Pinpoint the cell where the given text exists, returning its (X, Y) midpoint coordinate. 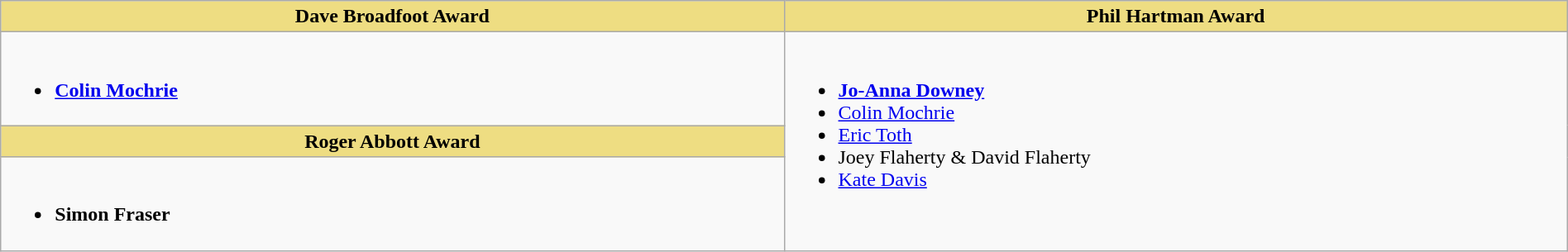
Dave Broadfoot Award (392, 17)
Phil Hartman Award (1176, 17)
Colin Mochrie (392, 79)
Roger Abbott Award (392, 141)
Simon Fraser (392, 203)
Jo-Anna DowneyColin MochrieEric TothJoey Flaherty & David FlahertyKate Davis (1176, 141)
